Search for the cell housing the specified text and yield its (X, Y) center coordinate. 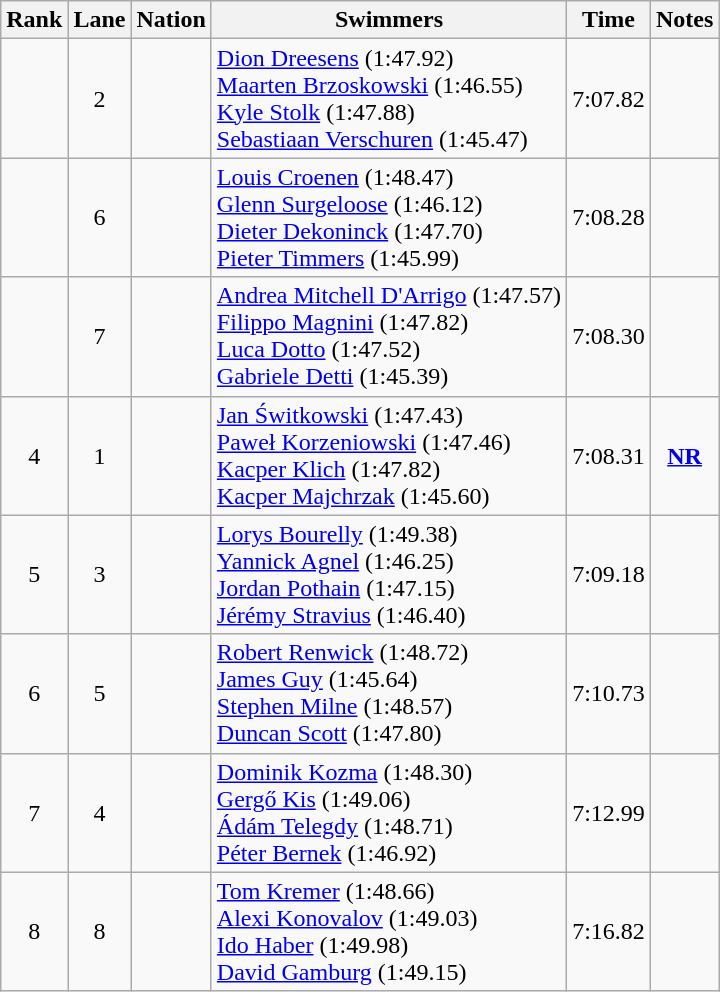
Dion Dreesens (1:47.92)Maarten Brzoskowski (1:46.55)Kyle Stolk (1:47.88)Sebastiaan Verschuren (1:45.47) (388, 98)
7:16.82 (609, 932)
Louis Croenen (1:48.47)Glenn Surgeloose (1:46.12)Dieter Dekoninck (1:47.70)Pieter Timmers (1:45.99) (388, 218)
Lane (100, 20)
7:12.99 (609, 812)
7:09.18 (609, 574)
Notes (684, 20)
1 (100, 456)
3 (100, 574)
7:08.28 (609, 218)
7:08.30 (609, 336)
Lorys Bourelly (1:49.38)Yannick Agnel (1:46.25)Jordan Pothain (1:47.15)Jérémy Stravius (1:46.40) (388, 574)
Jan Świtkowski (1:47.43)Paweł Korzeniowski (1:47.46)Kacper Klich (1:47.82)Kacper Majchrzak (1:45.60) (388, 456)
Nation (171, 20)
7:08.31 (609, 456)
Time (609, 20)
NR (684, 456)
Tom Kremer (1:48.66)Alexi Konovalov (1:49.03)Ido Haber (1:49.98)David Gamburg (1:49.15) (388, 932)
7:10.73 (609, 694)
Andrea Mitchell D'Arrigo (1:47.57)Filippo Magnini (1:47.82)Luca Dotto (1:47.52)Gabriele Detti (1:45.39) (388, 336)
7:07.82 (609, 98)
Swimmers (388, 20)
Dominik Kozma (1:48.30)Gergő Kis (1:49.06)Ádám Telegdy (1:48.71)Péter Bernek (1:46.92) (388, 812)
2 (100, 98)
Robert Renwick (1:48.72)James Guy (1:45.64)Stephen Milne (1:48.57)Duncan Scott (1:47.80) (388, 694)
Rank (34, 20)
